Locate the cell with the specified text and output its (X, Y) center coordinate. 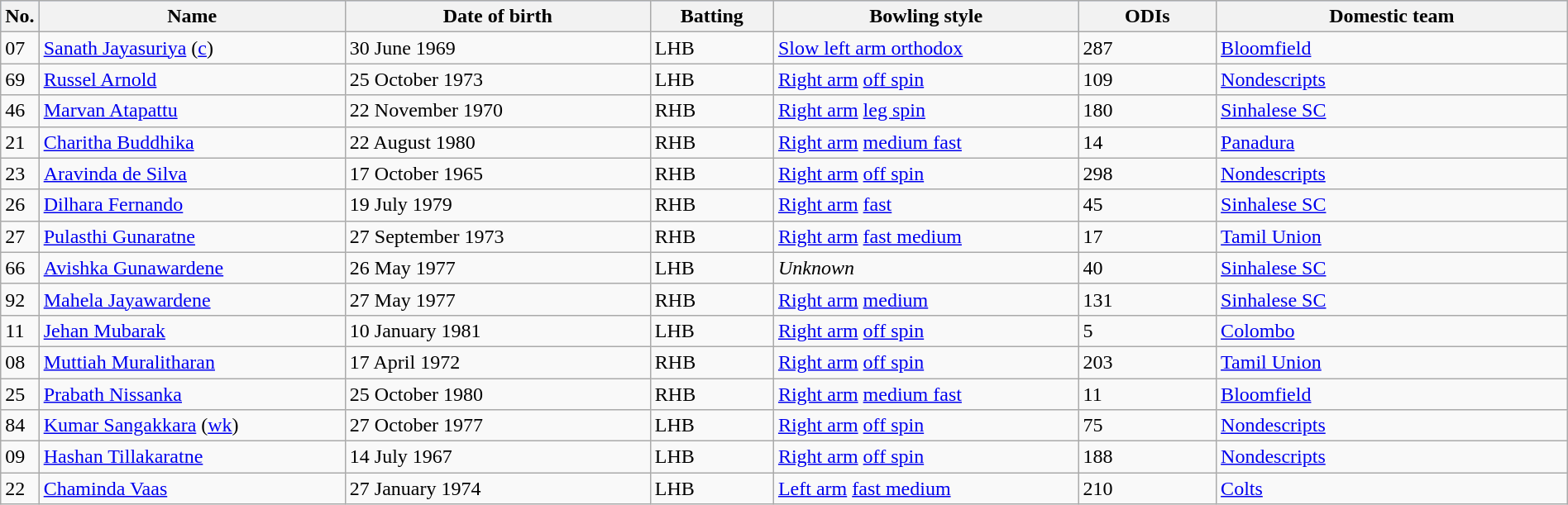
22 August 1980 (498, 142)
40 (1148, 268)
188 (1148, 457)
25 October 1973 (498, 79)
10 January 1981 (498, 331)
Slow left arm orthodox (926, 48)
Russel Arnold (192, 79)
09 (20, 457)
92 (20, 299)
Hashan Tillakaratne (192, 457)
23 (20, 174)
No. (20, 17)
Charitha Buddhika (192, 142)
Mahela Jayawardene (192, 299)
Sanath Jayasuriya (c) (192, 48)
26 (20, 205)
17 April 1972 (498, 362)
17 (1148, 236)
25 October 1980 (498, 394)
Jehan Mubarak (192, 331)
298 (1148, 174)
21 (20, 142)
46 (20, 111)
27 May 1977 (498, 299)
Left arm fast medium (926, 488)
Unknown (926, 268)
Pulasthi Gunaratne (192, 236)
25 (20, 394)
14 (1148, 142)
Date of birth (498, 17)
22 (20, 488)
5 (1148, 331)
69 (20, 79)
109 (1148, 79)
30 June 1969 (498, 48)
Kumar Sangakkara (wk) (192, 426)
Dilhara Fernando (192, 205)
27 October 1977 (498, 426)
45 (1148, 205)
27 January 1974 (498, 488)
Chaminda Vaas (192, 488)
Batting (711, 17)
210 (1148, 488)
19 July 1979 (498, 205)
14 July 1967 (498, 457)
66 (20, 268)
Bowling style (926, 17)
203 (1148, 362)
07 (20, 48)
180 (1148, 111)
08 (20, 362)
Right arm fast medium (926, 236)
Right arm medium (926, 299)
ODIs (1148, 17)
Panadura (1393, 142)
Domestic team (1393, 17)
Colombo (1393, 331)
84 (20, 426)
Muttiah Muralitharan (192, 362)
287 (1148, 48)
Colts (1393, 488)
Name (192, 17)
22 November 1970 (498, 111)
27 (20, 236)
27 September 1973 (498, 236)
Avishka Gunawardene (192, 268)
131 (1148, 299)
Right arm leg spin (926, 111)
26 May 1977 (498, 268)
17 October 1965 (498, 174)
Aravinda de Silva (192, 174)
Marvan Atapattu (192, 111)
75 (1148, 426)
Prabath Nissanka (192, 394)
Right arm fast (926, 205)
